Locate the cell with the specified text and output its [x, y] center coordinate. 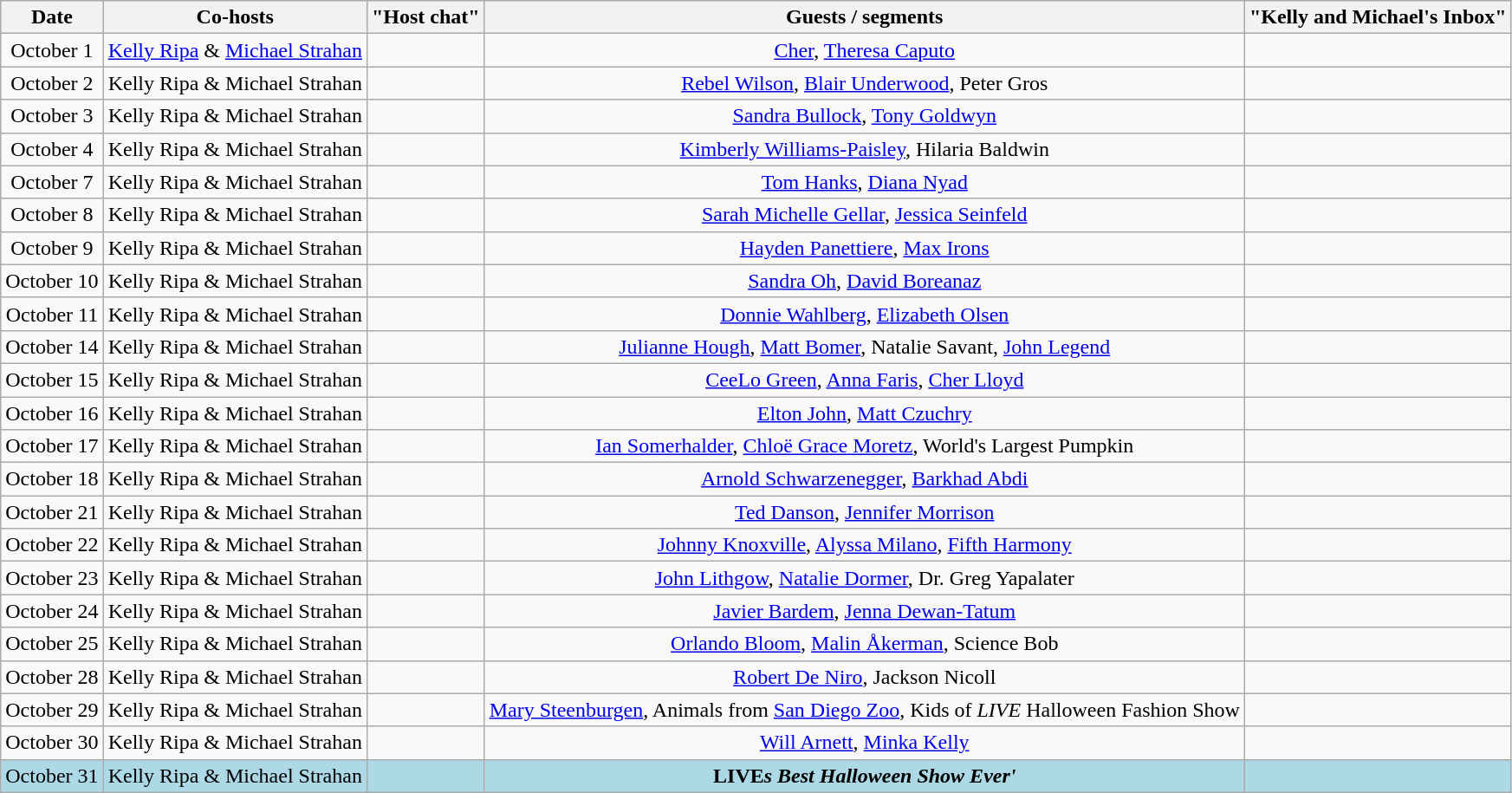
October 2 [52, 83]
October 8 [52, 215]
October 18 [52, 479]
October 24 [52, 611]
October 14 [52, 347]
Sandra Bullock, Tony Goldwyn [865, 116]
October 1 [52, 50]
Will Arnett, Minka Kelly [865, 743]
Tom Hanks, Diana Nyad [865, 182]
Rebel Wilson, Blair Underwood, Peter Gros [865, 83]
LIVEs Best Halloween Show Ever' [865, 776]
Ian Somerhalder, Chloë Grace Moretz, World's Largest Pumpkin [865, 446]
October 30 [52, 743]
Cher, Theresa Caputo [865, 50]
Ted Danson, Jennifer Morrison [865, 512]
Javier Bardem, Jenna Dewan-Tatum [865, 611]
CeeLo Green, Anna Faris, Cher Lloyd [865, 380]
October 10 [52, 281]
October 31 [52, 776]
October 21 [52, 512]
Donnie Wahlberg, Elizabeth Olsen [865, 314]
October 16 [52, 413]
October 25 [52, 644]
Guests / segments [865, 17]
Hayden Panettiere, Max Irons [865, 248]
Julianne Hough, Matt Bomer, Natalie Savant, John Legend [865, 347]
October 29 [52, 710]
October 3 [52, 116]
Kimberly Williams-Paisley, Hilaria Baldwin [865, 149]
"Kelly and Michael's Inbox" [1378, 17]
October 15 [52, 380]
Date [52, 17]
Sandra Oh, David Boreanaz [865, 281]
October 9 [52, 248]
October 17 [52, 446]
Sarah Michelle Gellar, Jessica Seinfeld [865, 215]
October 4 [52, 149]
Elton John, Matt Czuchry [865, 413]
October 7 [52, 182]
October 11 [52, 314]
October 22 [52, 545]
Mary Steenburgen, Animals from San Diego Zoo, Kids of LIVE Halloween Fashion Show [865, 710]
October 28 [52, 677]
October 23 [52, 578]
"Host chat" [425, 17]
Orlando Bloom, Malin Åkerman, Science Bob [865, 644]
Robert De Niro, Jackson Nicoll [865, 677]
Co-hosts [235, 17]
John Lithgow, Natalie Dormer, Dr. Greg Yapalater [865, 578]
Johnny Knoxville, Alyssa Milano, Fifth Harmony [865, 545]
Arnold Schwarzenegger, Barkhad Abdi [865, 479]
